Output the (x, y) coordinate of the center of the cell containing the given text.  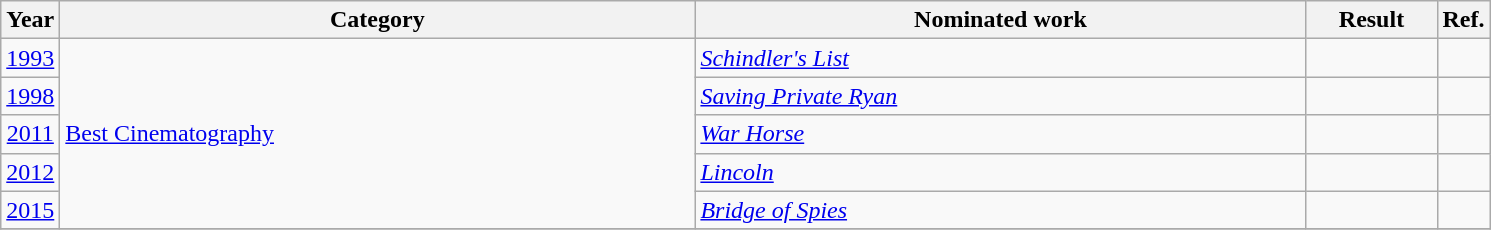
2012 (30, 172)
War Horse (1000, 134)
Bridge of Spies (1000, 210)
Lincoln (1000, 172)
Result (1372, 20)
Year (30, 20)
Category (378, 20)
Nominated work (1000, 20)
Schindler's List (1000, 58)
Best Cinematography (378, 134)
Ref. (1464, 20)
1993 (30, 58)
1998 (30, 96)
2011 (30, 134)
2015 (30, 210)
Saving Private Ryan (1000, 96)
